Output the (X, Y) coordinate of the center of the cell containing the given text.  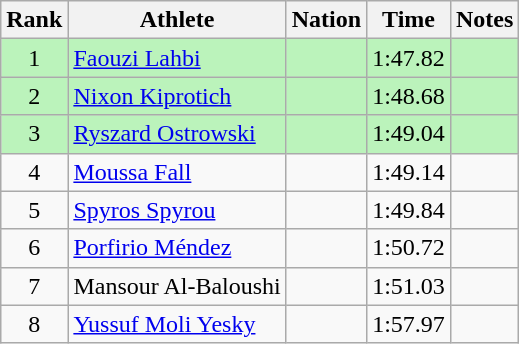
Athlete (177, 20)
8 (34, 324)
5 (34, 210)
2 (34, 96)
6 (34, 248)
1:50.72 (409, 248)
Nation (326, 20)
1:49.14 (409, 172)
7 (34, 286)
Rank (34, 20)
1 (34, 58)
1:49.04 (409, 134)
Mansour Al-Baloushi (177, 286)
1:47.82 (409, 58)
Nixon Kiprotich (177, 96)
1:49.84 (409, 210)
Porfirio Méndez (177, 248)
1:48.68 (409, 96)
Time (409, 20)
1:57.97 (409, 324)
Spyros Spyrou (177, 210)
Notes (484, 20)
Moussa Fall (177, 172)
4 (34, 172)
1:51.03 (409, 286)
Ryszard Ostrowski (177, 134)
Faouzi Lahbi (177, 58)
3 (34, 134)
Yussuf Moli Yesky (177, 324)
